Return the [x, y] coordinate for the center point of the cell that contains the specified text.  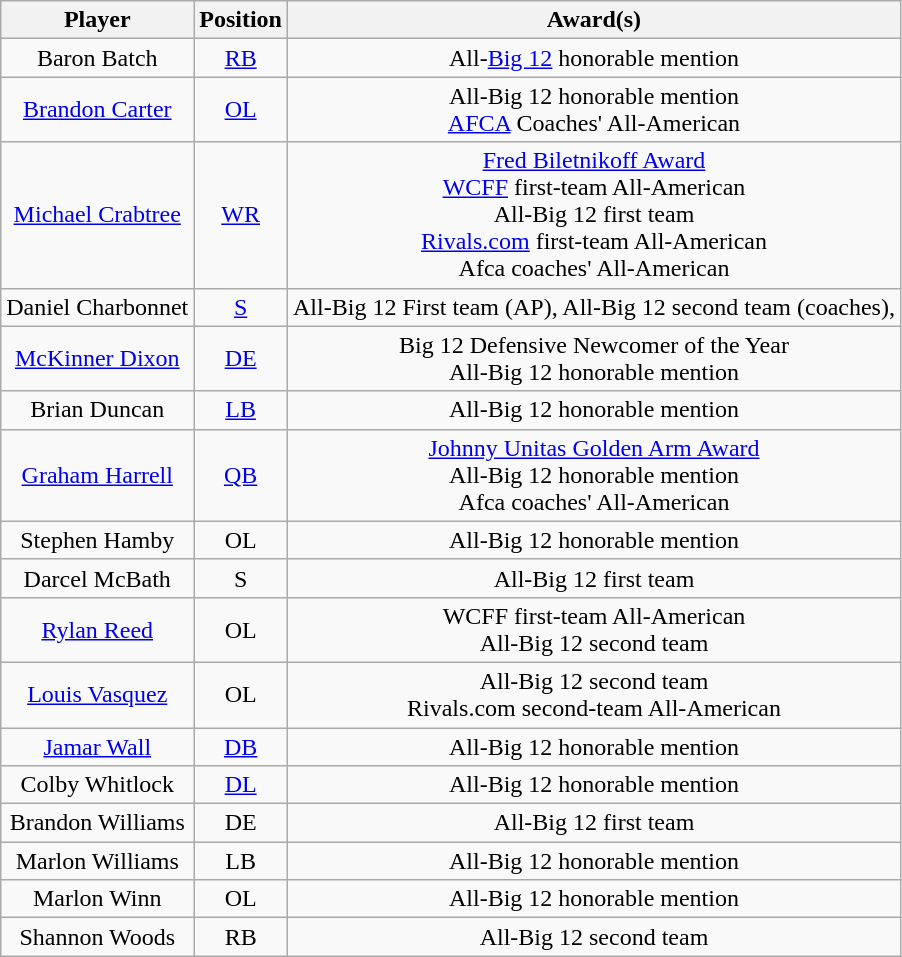
Marlon Winn [98, 899]
Darcel McBath [98, 578]
Brandon Williams [98, 823]
Colby Whitlock [98, 785]
Graham Harrell [98, 475]
All-Big 12 second teamRivals.com second-team All-American [594, 694]
Rylan Reed [98, 630]
Fred Biletnikoff AwardWCFF first-team All-AmericanAll-Big 12 first teamRivals.com first-team All-AmericanAfca coaches' All-American [594, 215]
Brandon Carter [98, 110]
Award(s) [594, 20]
Shannon Woods [98, 937]
WR [241, 215]
QB [241, 475]
DL [241, 785]
WCFF first-team All-AmericanAll-Big 12 second team [594, 630]
Position [241, 20]
Baron Batch [98, 58]
DB [241, 747]
Big 12 Defensive Newcomer of the YearAll-Big 12 honorable mention [594, 358]
Player [98, 20]
Marlon Williams [98, 861]
Jamar Wall [98, 747]
Michael Crabtree [98, 215]
Brian Duncan [98, 410]
Johnny Unitas Golden Arm AwardAll-Big 12 honorable mentionAfca coaches' All-American [594, 475]
All-Big 12 second team [594, 937]
Daniel Charbonnet [98, 307]
Louis Vasquez [98, 694]
All-Big 12 First team (AP), All-Big 12 second team (coaches), [594, 307]
Stephen Hamby [98, 540]
McKinner Dixon [98, 358]
All-Big 12 honorable mentionAFCA Coaches' All-American [594, 110]
